Scan for the cell matching the given text and deliver its (X, Y) coordinate at center. 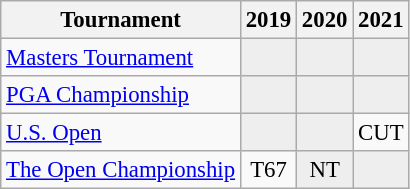
2021 (381, 20)
NT (325, 170)
Masters Tournament (121, 58)
2020 (325, 20)
PGA Championship (121, 95)
2019 (268, 20)
T67 (268, 170)
The Open Championship (121, 170)
Tournament (121, 20)
U.S. Open (121, 133)
CUT (381, 133)
